Locate the cell with the specified text and output its [x, y] center coordinate. 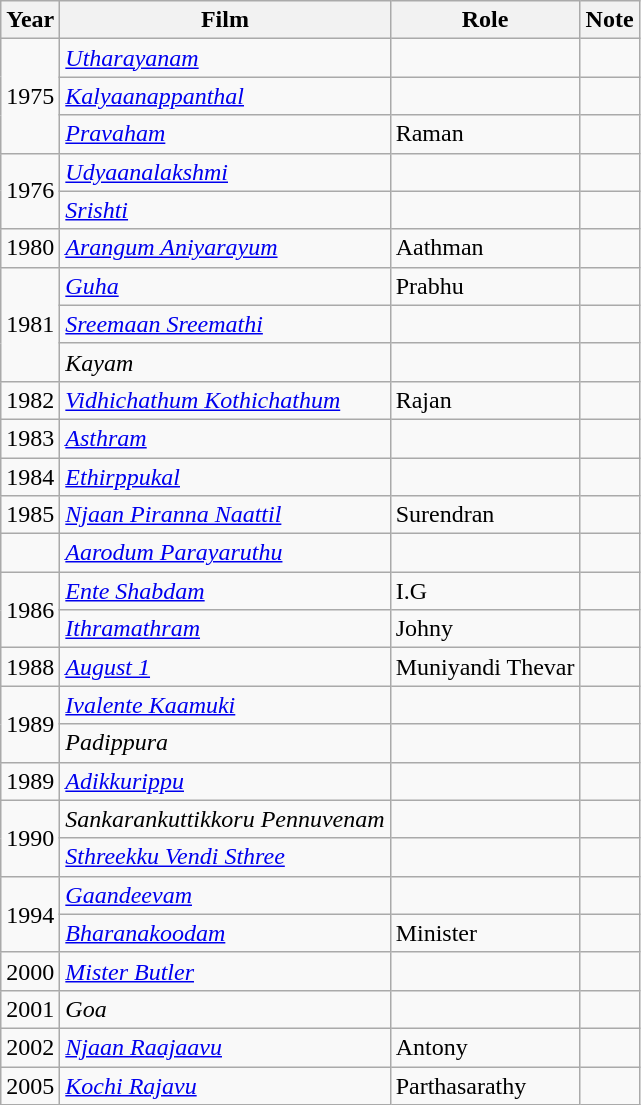
Rajan [485, 400]
August 1 [225, 667]
Udyaanalakshmi [225, 172]
Pravaham [225, 134]
Ethirppukal [225, 477]
1985 [30, 515]
Ente Shabdam [225, 591]
Ivalente Kaamuki [225, 705]
1976 [30, 191]
Njaan Raajaavu [225, 1047]
1980 [30, 248]
1975 [30, 96]
Adikkurippu [225, 781]
Role [485, 20]
Raman [485, 134]
Muniyandi Thevar [485, 667]
Aathman [485, 248]
Goa [225, 1009]
1984 [30, 477]
2002 [30, 1047]
Film [225, 20]
Ithramathram [225, 629]
Mister Butler [225, 971]
1981 [30, 324]
Padippura [225, 743]
Prabhu [485, 286]
2000 [30, 971]
Asthram [225, 438]
1983 [30, 438]
Antony [485, 1047]
Guha [225, 286]
Year [30, 20]
Kochi Rajavu [225, 1085]
Sankarankuttikkoru Pennuvenam [225, 819]
1990 [30, 838]
Minister [485, 933]
Njaan Piranna Naattil [225, 515]
I.G [485, 591]
1988 [30, 667]
Note [610, 20]
2001 [30, 1009]
Kayam [225, 362]
Utharayanam [225, 58]
Gaandeevam [225, 895]
Sreemaan Sreemathi [225, 324]
Bharanakoodam [225, 933]
1986 [30, 610]
1982 [30, 400]
Sthreekku Vendi Sthree [225, 857]
Vidhichathum Kothichathum [225, 400]
Srishti [225, 210]
Johny [485, 629]
Parthasarathy [485, 1085]
Arangum Aniyarayum [225, 248]
Kalyaanappanthal [225, 96]
2005 [30, 1085]
1994 [30, 914]
Aarodum Parayaruthu [225, 553]
Surendran [485, 515]
